From the cell containing the given text, extract its center point as [x, y] coordinate. 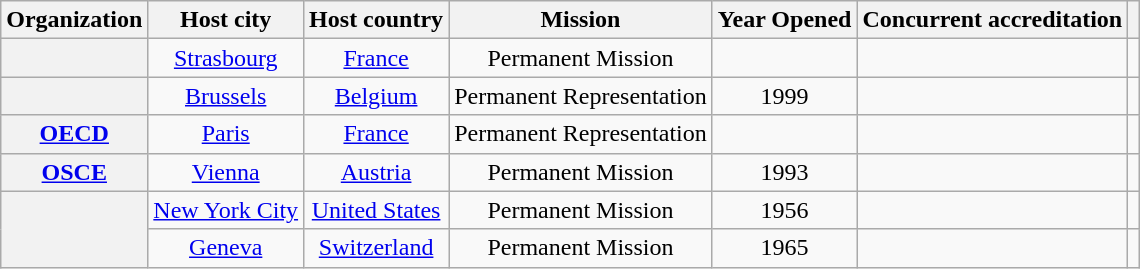
OECD [74, 134]
Paris [226, 134]
Year Opened [784, 20]
New York City [226, 210]
Concurrent accreditation [992, 20]
1993 [784, 172]
Organization [74, 20]
Strasbourg [226, 58]
Vienna [226, 172]
1965 [784, 248]
United States [376, 210]
Host city [226, 20]
Brussels [226, 96]
Belgium [376, 96]
Mission [581, 20]
Geneva [226, 248]
1999 [784, 96]
1956 [784, 210]
Switzerland [376, 248]
OSCE [74, 172]
Austria [376, 172]
Host country [376, 20]
